Search for the cell housing the specified text and yield its (x, y) center coordinate. 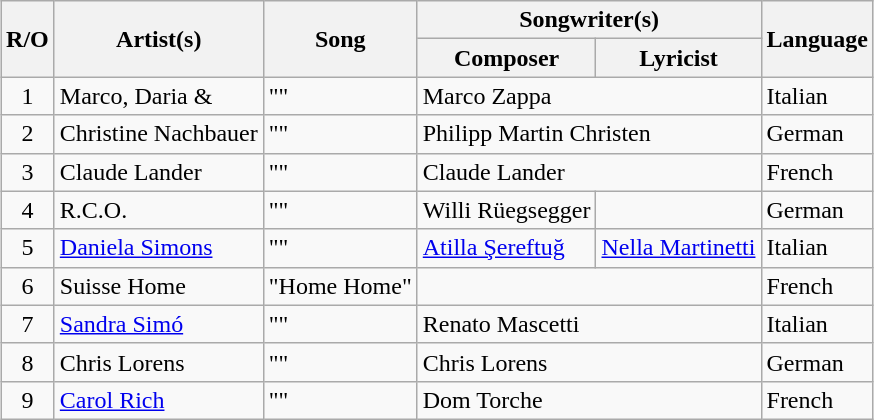
Marco Zappa (589, 96)
Marco, Daria & (158, 96)
3 (28, 172)
R/O (28, 39)
Sandra Simó (158, 324)
5 (28, 248)
Carol Rich (158, 400)
Nella Martinetti (678, 248)
4 (28, 210)
8 (28, 362)
Christine Nachbauer (158, 134)
7 (28, 324)
Philipp Martin Christen (589, 134)
Language (817, 39)
Daniela Simons (158, 248)
Atilla Şereftuğ (506, 248)
Dom Torche (589, 400)
Renato Mascetti (589, 324)
Artist(s) (158, 39)
"Home Home" (340, 286)
Songwriter(s) (589, 20)
R.C.O. (158, 210)
Suisse Home (158, 286)
6 (28, 286)
Willi Rüegsegger (506, 210)
Song (340, 39)
2 (28, 134)
Lyricist (678, 58)
Composer (506, 58)
1 (28, 96)
9 (28, 400)
